Identify which cell holds the provided text, then report its [x, y] central coordinate. 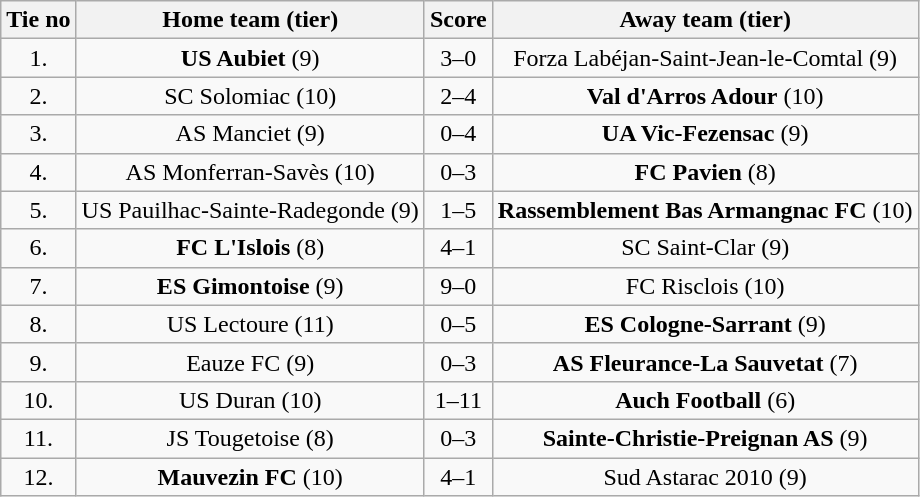
FC L'Islois (8) [250, 248]
US Lectoure (11) [250, 324]
8. [38, 324]
0–4 [458, 134]
FC Pavien (8) [705, 172]
Score [458, 20]
AS Monferran-Savès (10) [250, 172]
3. [38, 134]
Away team (tier) [705, 20]
JS Tougetoise (8) [250, 438]
US Pauilhac-Sainte-Radegonde (9) [250, 210]
4. [38, 172]
Rassemblement Bas Armangnac FC (10) [705, 210]
7. [38, 286]
0–5 [458, 324]
9–0 [458, 286]
US Aubiet (9) [250, 58]
6. [38, 248]
Auch Football (6) [705, 400]
AS Manciet (9) [250, 134]
3–0 [458, 58]
Sainte-Christie-Preignan AS (9) [705, 438]
10. [38, 400]
ES Gimontoise (9) [250, 286]
Eauze FC (9) [250, 362]
1–5 [458, 210]
5. [38, 210]
1. [38, 58]
2. [38, 96]
ES Cologne-Sarrant (9) [705, 324]
12. [38, 477]
FC Risclois (10) [705, 286]
Sud Astarac 2010 (9) [705, 477]
Forza Labéjan-Saint-Jean-le-Comtal (9) [705, 58]
2–4 [458, 96]
SC Saint-Clar (9) [705, 248]
9. [38, 362]
Home team (tier) [250, 20]
Tie no [38, 20]
UA Vic-Fezensac (9) [705, 134]
AS Fleurance-La Sauvetat (7) [705, 362]
US Duran (10) [250, 400]
1–11 [458, 400]
Mauvezin FC (10) [250, 477]
Val d'Arros Adour (10) [705, 96]
11. [38, 438]
SC Solomiac (10) [250, 96]
